Capture the cell that displays the provided text and extract its (X, Y) central coordinate. 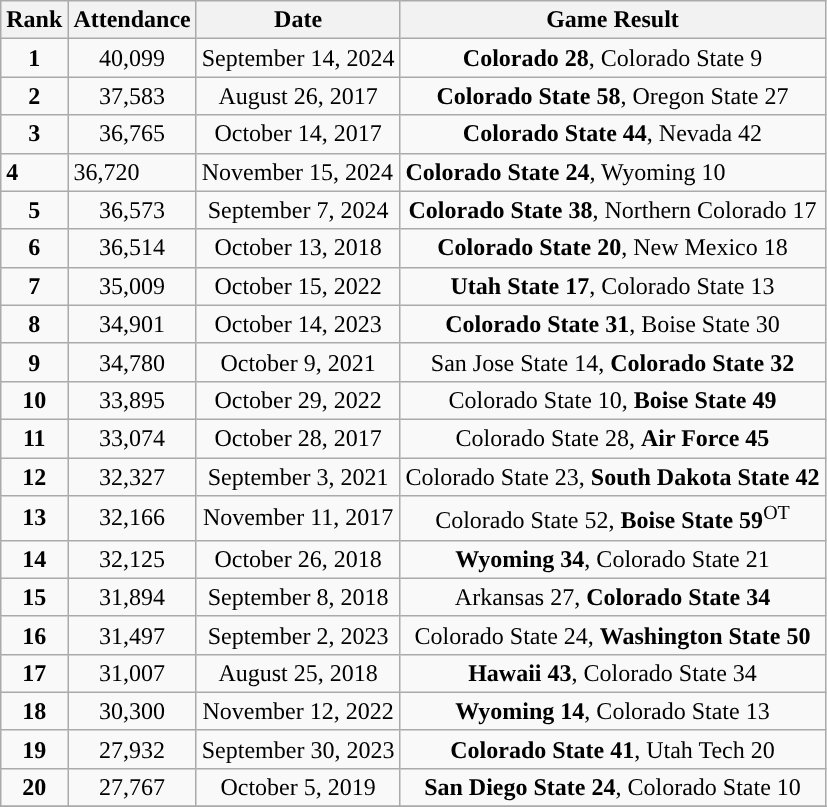
Date (298, 20)
November 15, 2024 (298, 172)
Colorado State 28, Air Force 45 (612, 438)
36,765 (132, 134)
7 (34, 286)
October 28, 2017 (298, 438)
36,514 (132, 248)
Colorado State 31, Boise State 30 (612, 324)
August 25, 2018 (298, 673)
Colorado State 44, Nevada 42 (612, 134)
16 (34, 635)
34,780 (132, 362)
September 2, 2023 (298, 635)
August 26, 2017 (298, 96)
31,497 (132, 635)
34,901 (132, 324)
20 (34, 787)
14 (34, 559)
32,166 (132, 518)
Rank (34, 20)
33,895 (132, 400)
Game Result (612, 20)
Hawaii 43, Colorado State 34 (612, 673)
Colorado State 10, Boise State 49 (612, 400)
Colorado State 41, Utah Tech 20 (612, 749)
Colorado State 58, Oregon State 27 (612, 96)
32,125 (132, 559)
October 14, 2017 (298, 134)
32,327 (132, 477)
Arkansas 27, Colorado State 34 (612, 597)
3 (34, 134)
Colorado State 24, Washington State 50 (612, 635)
Colorado State 23, South Dakota State 42 (612, 477)
San Diego State 24, Colorado State 10 (612, 787)
40,099 (132, 58)
1 (34, 58)
October 29, 2022 (298, 400)
Wyoming 14, Colorado State 13 (612, 711)
October 15, 2022 (298, 286)
November 12, 2022 (298, 711)
October 13, 2018 (298, 248)
Colorado State 38, Northern Colorado 17 (612, 210)
13 (34, 518)
30,300 (132, 711)
2 (34, 96)
Colorado State 20, New Mexico 18 (612, 248)
Attendance (132, 20)
8 (34, 324)
10 (34, 400)
November 11, 2017 (298, 518)
4 (34, 172)
Colorado State 24, Wyoming 10 (612, 172)
Colorado 28, Colorado State 9 (612, 58)
September 7, 2024 (298, 210)
September 3, 2021 (298, 477)
27,767 (132, 787)
33,074 (132, 438)
18 (34, 711)
October 14, 2023 (298, 324)
Wyoming 34, Colorado State 21 (612, 559)
9 (34, 362)
5 (34, 210)
19 (34, 749)
Utah State 17, Colorado State 13 (612, 286)
35,009 (132, 286)
15 (34, 597)
October 5, 2019 (298, 787)
September 8, 2018 (298, 597)
31,894 (132, 597)
October 9, 2021 (298, 362)
October 26, 2018 (298, 559)
San Jose State 14, Colorado State 32 (612, 362)
September 14, 2024 (298, 58)
11 (34, 438)
17 (34, 673)
31,007 (132, 673)
37,583 (132, 96)
Colorado State 52, Boise State 59OT (612, 518)
27,932 (132, 749)
36,573 (132, 210)
36,720 (132, 172)
12 (34, 477)
September 30, 2023 (298, 749)
6 (34, 248)
